Find where the given text appears and provide that cell's center as (X, Y) coordinate. 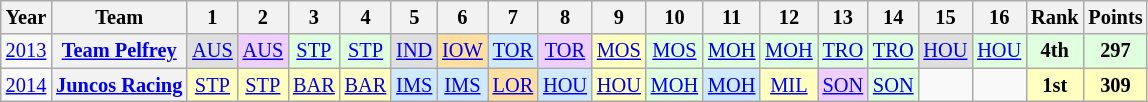
16 (999, 17)
3 (314, 17)
2013 (26, 51)
8 (565, 17)
7 (513, 17)
13 (843, 17)
10 (674, 17)
15 (945, 17)
309 (1115, 85)
4th (1054, 51)
LOR (513, 85)
2 (263, 17)
6 (462, 17)
11 (732, 17)
IND (414, 51)
1st (1054, 85)
MIL (788, 85)
12 (788, 17)
297 (1115, 51)
IOW (462, 51)
Points (1115, 17)
Juncos Racing (119, 85)
4 (366, 17)
Rank (1054, 17)
9 (619, 17)
14 (893, 17)
2014 (26, 85)
Year (26, 17)
Team Pelfrey (119, 51)
1 (212, 17)
Team (119, 17)
5 (414, 17)
